Search for the cell housing the specified text and yield its (X, Y) center coordinate. 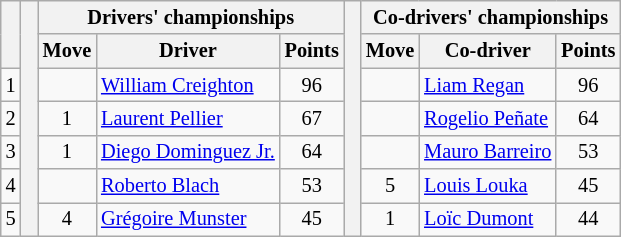
Loïc Dumont (488, 219)
67 (312, 118)
Laurent Pellier (188, 118)
Louis Louka (488, 186)
Mauro Barreiro (488, 152)
44 (588, 219)
Co-drivers' championships (490, 17)
Grégoire Munster (188, 219)
3 (11, 152)
Roberto Blach (188, 186)
Co-driver (488, 51)
2 (11, 118)
Driver (188, 51)
William Creighton (188, 85)
Liam Regan (488, 85)
Rogelio Peñate (488, 118)
Drivers' championships (191, 17)
Diego Dominguez Jr. (188, 152)
